Extract the [x, y] coordinate from the center of the cell holding the provided text.  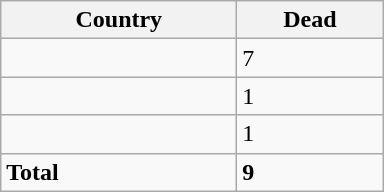
Total [119, 172]
Dead [310, 20]
9 [310, 172]
7 [310, 58]
Country [119, 20]
